Scan for the cell matching the given text and deliver its (x, y) coordinate at center. 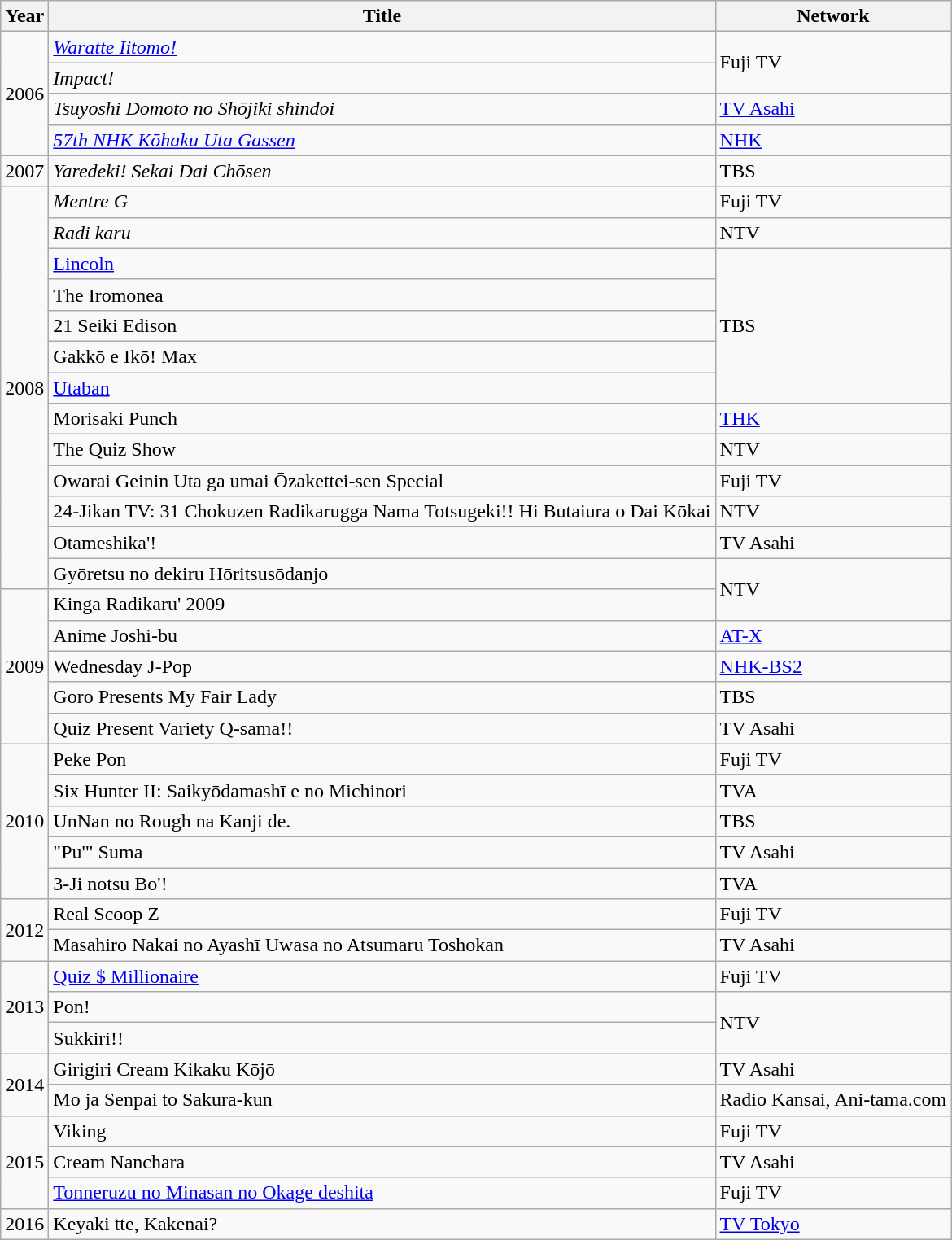
Peke Pon (382, 759)
THK (833, 419)
Gakkō e Ikō! Max (382, 356)
2012 (24, 930)
57th NHK Kōhaku Uta Gassen (382, 140)
Impact! (382, 78)
Network (833, 16)
Quiz $ Millionaire (382, 976)
Radio Kansai, Ani-tama.com (833, 1100)
NHK (833, 140)
Goro Presents My Fair Lady (382, 697)
2014 (24, 1085)
Anime Joshi-bu (382, 635)
2013 (24, 1007)
Owarai Geinin Uta ga umai Ōzakettei-sen Special (382, 481)
Morisaki Punch (382, 419)
Utaban (382, 388)
TV Tokyo (833, 1224)
Quiz Present Variety Q-sama!! (382, 728)
3-Ji notsu Bo'! (382, 883)
UnNan no Rough na Kanji de. (382, 821)
Waratte Iitomo! (382, 47)
Sukkiri!! (382, 1038)
The Quiz Show (382, 450)
Mentre G (382, 202)
Otameshika'! (382, 543)
Radi karu (382, 233)
"Pu'" Suma (382, 852)
Lincoln (382, 264)
NHK-BS2 (833, 666)
Kinga Radikaru' 2009 (382, 605)
Wednesday J-Pop (382, 666)
Girigiri Cream Kikaku Kōjō (382, 1069)
2009 (24, 666)
Masahiro Nakai no Ayashī Uwasa no Atsumaru Toshokan (382, 945)
The Iromonea (382, 295)
2006 (24, 94)
Yaredeki! Sekai Dai Chōsen (382, 171)
2008 (24, 387)
Tsuyoshi Domoto no Shōjiki shindoi (382, 109)
Title (382, 16)
Cream Nanchara (382, 1162)
Year (24, 16)
Tonneruzu no Minasan no Okage deshita (382, 1193)
Pon! (382, 1007)
Real Scoop Z (382, 915)
2015 (24, 1162)
2010 (24, 821)
24-Jikan TV: 31 Chokuzen Radikarugga Nama Totsugeki!! Hi Butaiura o Dai Kōkai (382, 512)
2007 (24, 171)
Mo ja Senpai to Sakura-kun (382, 1100)
AT-X (833, 635)
Six Hunter II: Saikyōdamashī e no Michinori (382, 790)
Viking (382, 1131)
2016 (24, 1224)
Gyōretsu no dekiru Hōritsusōdanjo (382, 574)
Keyaki tte, Kakenai? (382, 1224)
21 Seiki Edison (382, 325)
